Determine the (x, y) coordinate at the center of the cell enclosing the given text.  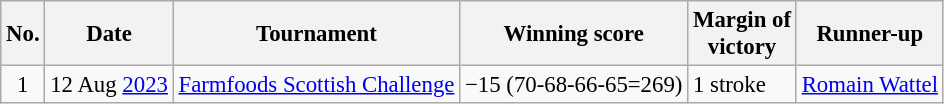
Date (109, 34)
1 stroke (742, 85)
Farmfoods Scottish Challenge (316, 85)
Winning score (574, 34)
Runner-up (870, 34)
Tournament (316, 34)
Margin ofvictory (742, 34)
−15 (70-68-66-65=269) (574, 85)
12 Aug 2023 (109, 85)
1 (23, 85)
No. (23, 34)
Romain Wattel (870, 85)
